Determine the (X, Y) coordinate at the center of the cell enclosing the given text.  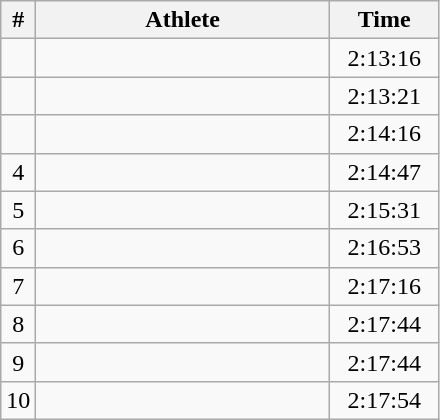
7 (18, 286)
4 (18, 172)
2:13:16 (384, 58)
2:13:21 (384, 96)
2:15:31 (384, 210)
2:16:53 (384, 248)
10 (18, 400)
2:14:16 (384, 134)
# (18, 20)
2:14:47 (384, 172)
2:17:16 (384, 286)
Athlete (183, 20)
8 (18, 324)
6 (18, 248)
9 (18, 362)
Time (384, 20)
2:17:54 (384, 400)
5 (18, 210)
